Provide the (x, y) coordinate of the cell's center where the given text is located.  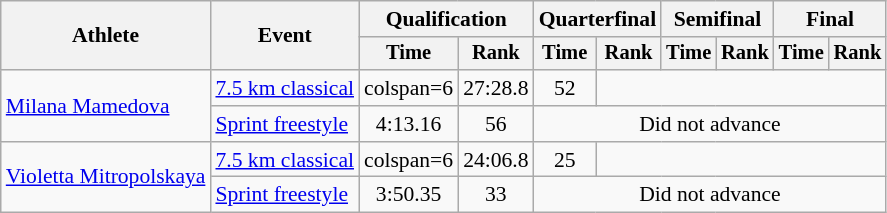
Qualification (446, 19)
Semifinal (717, 19)
4:13.16 (408, 124)
24:06.8 (496, 160)
Final (830, 19)
52 (565, 88)
27:28.8 (496, 88)
Violetta Mitropolskaya (106, 178)
3:50.35 (408, 195)
Milana Mamedova (106, 106)
Event (284, 36)
56 (496, 124)
Quarterfinal (598, 19)
Athlete (106, 36)
25 (565, 160)
33 (496, 195)
